Identify which cell holds the provided text, then report its [X, Y] central coordinate. 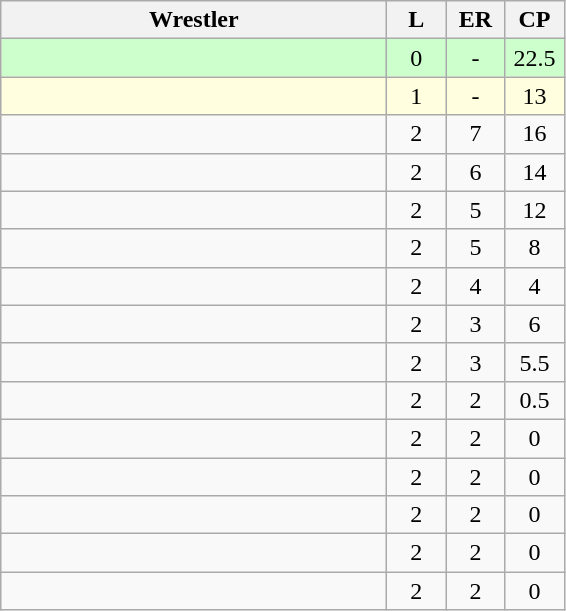
CP [534, 20]
1 [416, 96]
13 [534, 96]
12 [534, 210]
L [416, 20]
8 [534, 248]
ER [476, 20]
14 [534, 172]
Wrestler [194, 20]
22.5 [534, 58]
7 [476, 134]
0.5 [534, 400]
5.5 [534, 362]
16 [534, 134]
